Pinpoint the cell where the given text exists, returning its (x, y) midpoint coordinate. 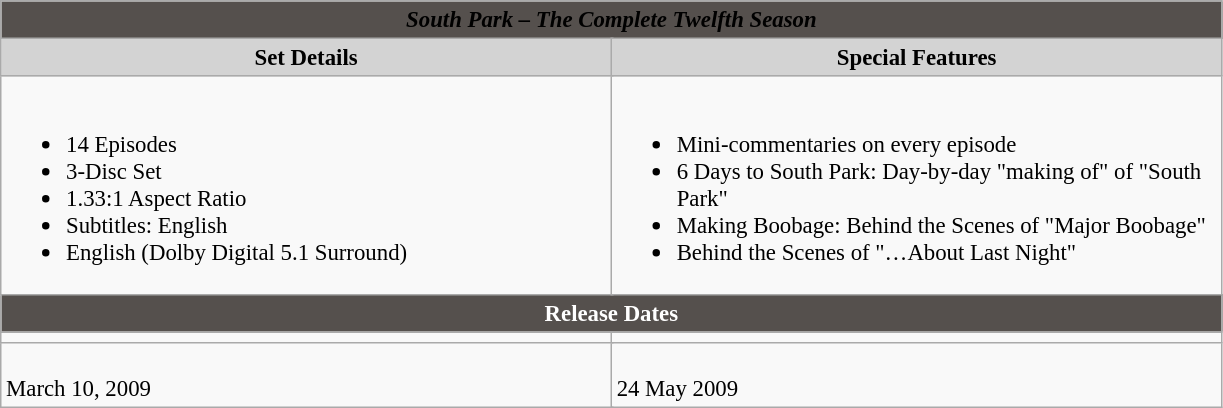
Release Dates (612, 313)
24 May 2009 (916, 374)
South Park – The Complete Twelfth Season (612, 20)
14 Episodes3-Disc Set1.33:1 Aspect RatioSubtitles: EnglishEnglish (Dolby Digital 5.1 Surround) (306, 185)
Special Features (916, 58)
March 10, 2009 (306, 374)
Set Details (306, 58)
